Return the (X, Y) coordinate for the center point of the cell that contains the specified text.  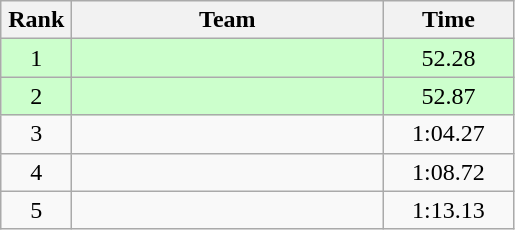
1:04.27 (448, 134)
1:08.72 (448, 172)
52.28 (448, 58)
1:13.13 (448, 210)
Time (448, 20)
4 (36, 172)
2 (36, 96)
5 (36, 210)
3 (36, 134)
Rank (36, 20)
1 (36, 58)
52.87 (448, 96)
Team (228, 20)
